Extract the (x, y) coordinate from the center of the cell holding the provided text.  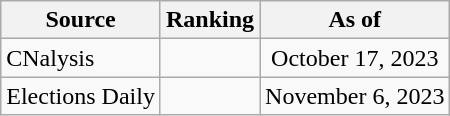
October 17, 2023 (355, 58)
CNalysis (81, 58)
As of (355, 20)
Elections Daily (81, 96)
November 6, 2023 (355, 96)
Source (81, 20)
Ranking (210, 20)
